Pinpoint the cell where the given text exists, returning its [X, Y] midpoint coordinate. 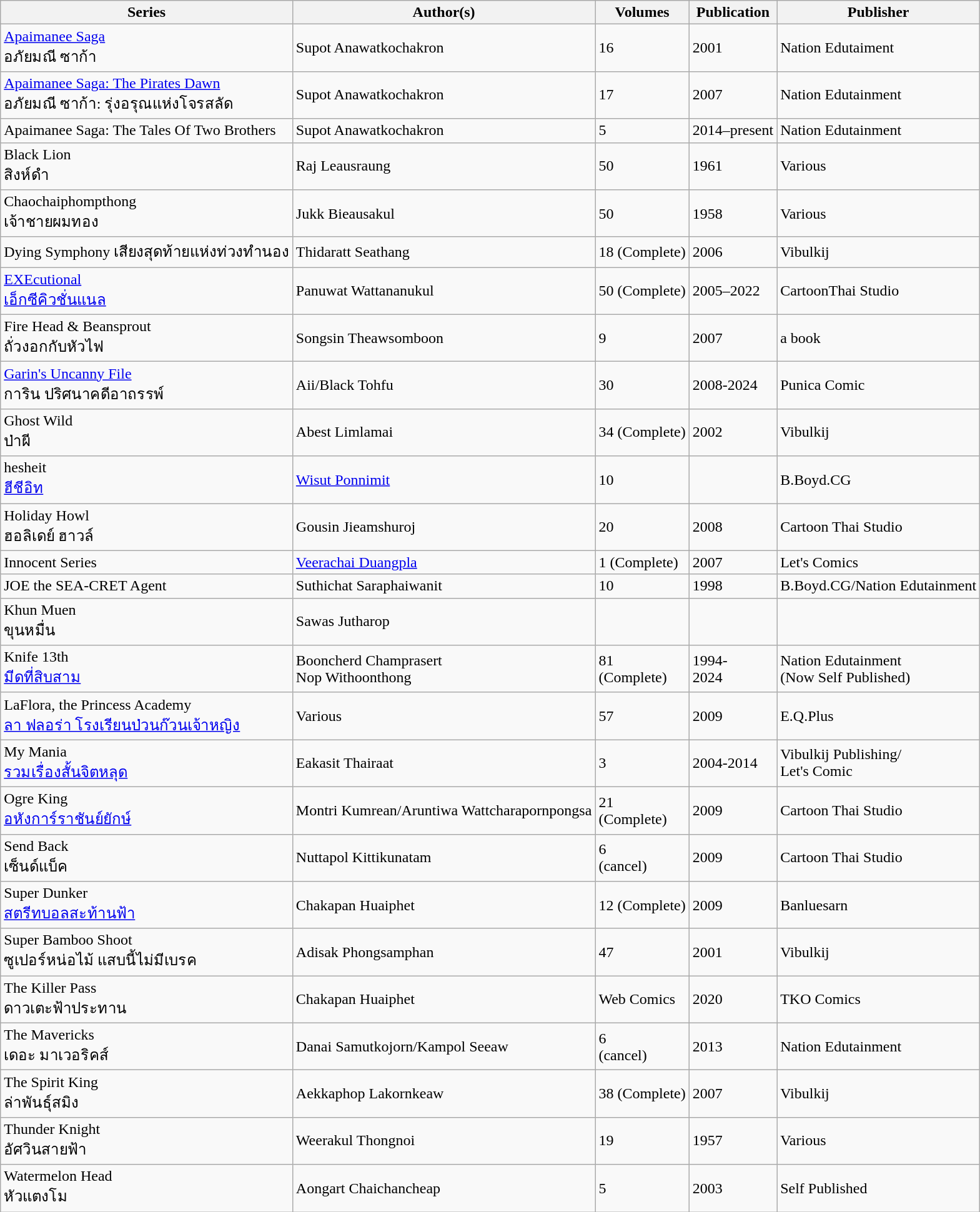
1994-2024 [733, 669]
Web Comics [642, 1000]
Suthichat Saraphaiwanit [443, 586]
Aongart Chaichancheap [443, 1188]
20 [642, 527]
Dying Symphony เสียงสุดท้ายแห่งท่วงทำนอง [147, 252]
Nation Edutainment(Now Self Published) [878, 669]
50 (Complete) [642, 291]
Aekkaphop Lakornkeaw [443, 1094]
Author(s) [443, 12]
Ghost Wildป่าผี [147, 432]
1957 [733, 1141]
19 [642, 1141]
47 [642, 952]
Weerakul Thongnoi [443, 1141]
Series [147, 12]
The Mavericksเดอะ มาเวอริคส์ [147, 1046]
1998 [733, 586]
Send Backเซ็นด์แบ็ค [147, 858]
Nation Edutaiment [878, 48]
Volumes [642, 12]
2008-2024 [733, 385]
30 [642, 385]
16 [642, 48]
Publisher [878, 12]
Watermelon Headหัวแตงโม [147, 1188]
2020 [733, 1000]
Publication [733, 12]
2014–present [733, 131]
Khun Muenขุนหมื่น [147, 622]
Black Lionสิงห์ดำ [147, 166]
Garin's Uncanny Fileการิน ปริศนาคดีอาถรรพ์ [147, 385]
Banluesarn [878, 905]
1 (Complete) [642, 562]
The Spirit Kingล่าพันธุ์สมิง [147, 1094]
Super Bamboo Shootซูเปอร์หน่อไม้ แสบนี้ไม่มีเบรค [147, 952]
2006 [733, 252]
1961 [733, 166]
Danai Samutkojorn/Kampol Seeaw [443, 1046]
2003 [733, 1188]
2004-2014 [733, 763]
Raj Leausraung [443, 166]
34 (Complete) [642, 432]
12 (Complete) [642, 905]
Gousin Jieamshuroj [443, 527]
Jukk Bieausakul [443, 214]
Songsin Theawsomboon [443, 338]
Apaimanee Saga: The Tales Of Two Brothers [147, 131]
Wisut Ponnimit [443, 480]
2013 [733, 1046]
Sawas Jutharop [443, 622]
38 (Complete) [642, 1094]
Holiday Howlฮอลิเดย์ ฮาวล์ [147, 527]
Fire Head & Beansproutถั่วงอกกับหัวไฟ [147, 338]
3 [642, 763]
LaFlora, the Princess Academyลา ฟลอร่า โรงเรียนป่วนก๊วนเจ้าหญิง [147, 716]
Adisak Phongsamphan [443, 952]
Apaimanee Sagaอภัยมณี ซาก้า [147, 48]
Aii/Black Tohfu [443, 385]
Panuwat Wattananukul [443, 291]
TKO Comics [878, 1000]
Eakasit Thairaat [443, 763]
Veerachai Duangpla [443, 562]
Knife 13thมีดที่สิบสาม [147, 669]
1958 [733, 214]
57 [642, 716]
The Killer Passดาวเตะฟ้าประทาน [147, 1000]
81(Complete) [642, 669]
Nuttapol Kittikunatam [443, 858]
Punica Comic [878, 385]
E.Q.Plus [878, 716]
2002 [733, 432]
JOE the SEA-CRET Agent [147, 586]
2008 [733, 527]
Ogre Kingอหังการ์ราชันย์ยักษ์ [147, 810]
Super Dunkerสตรีทบอลสะท้านฟ้า [147, 905]
Thunder Knightอัศวินสายฟ้า [147, 1141]
B.Boyd.CG/Nation Edutainment [878, 586]
Self Published [878, 1188]
Thidaratt Seathang [443, 252]
a book [878, 338]
Abest Limlamai [443, 432]
EXEcutionalเอ็กซีคิวชั่นแนล [147, 291]
Let's Comics [878, 562]
My Maniaรวมเรื่องสั้นจิตหลุด [147, 763]
17 [642, 95]
hesheitฮีชีอิท [147, 480]
Apaimanee Saga: The Pirates Dawnอภัยมณี ซาก้า: รุ่งอรุณแห่งโจรสลัด [147, 95]
Montri Kumrean/Aruntiwa Wattcharapornpongsa [443, 810]
Chaochaiphompthongเจ้าชายผมทอง [147, 214]
2005–2022 [733, 291]
21(Complete) [642, 810]
Vibulkij Publishing/Let's Comic [878, 763]
CartoonThai Studio [878, 291]
Booncherd ChamprasertNop Withoonthong [443, 669]
18 (Complete) [642, 252]
B.Boyd.CG [878, 480]
9 [642, 338]
Innocent Series [147, 562]
